Search for the cell housing the specified text and yield its (x, y) center coordinate. 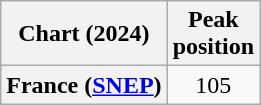
Chart (2024) (84, 34)
France (SNEP) (84, 85)
Peakposition (213, 34)
105 (213, 85)
